Search for the cell housing the specified text and yield its [x, y] center coordinate. 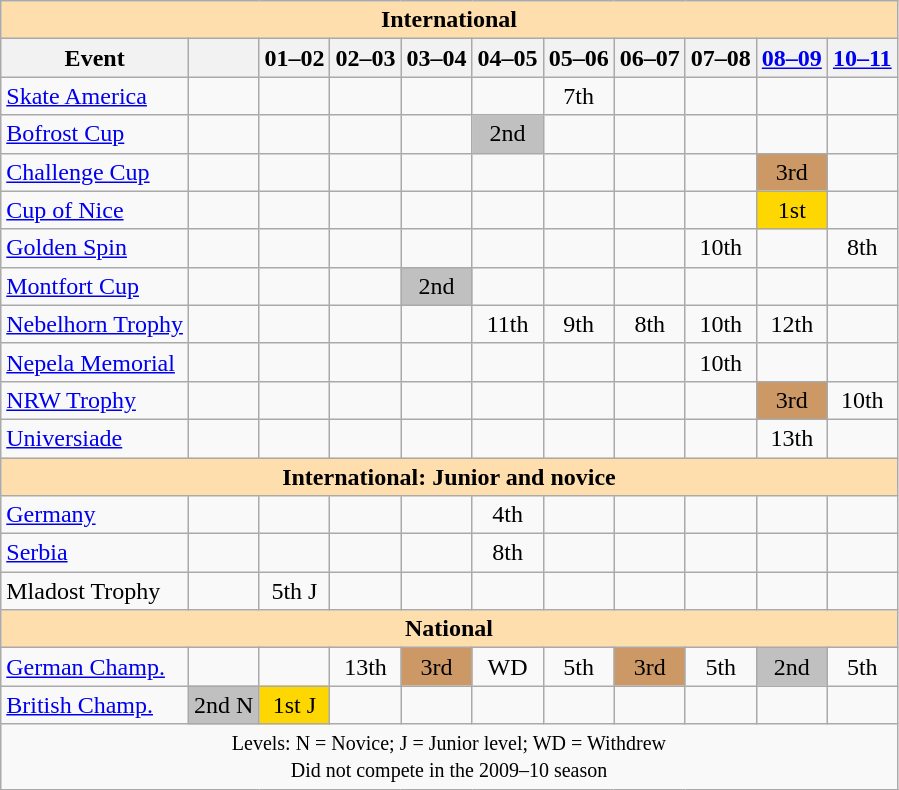
11th [508, 324]
Levels: N = Novice; J = Junior level; WD = Withdrew Did not compete in the 2009–10 season [449, 756]
05–06 [578, 58]
9th [578, 324]
Event [95, 58]
02–03 [366, 58]
4th [508, 515]
British Champ. [95, 705]
National [449, 629]
International: Junior and novice [449, 477]
Golden Spin [95, 248]
Nepela Memorial [95, 362]
Serbia [95, 553]
International [449, 20]
Nebelhorn Trophy [95, 324]
2nd N [223, 705]
12th [792, 324]
10–11 [862, 58]
7th [578, 96]
Skate America [95, 96]
03–04 [436, 58]
5th J [294, 591]
Universiade [95, 438]
1st [792, 210]
Germany [95, 515]
NRW Trophy [95, 400]
Bofrost Cup [95, 134]
Mladost Trophy [95, 591]
German Champ. [95, 667]
07–08 [720, 58]
06–07 [650, 58]
08–09 [792, 58]
Cup of Nice [95, 210]
WD [508, 667]
Montfort Cup [95, 286]
04–05 [508, 58]
01–02 [294, 58]
Challenge Cup [95, 172]
1st J [294, 705]
